Return [X, Y] of the center of cell containing provided text 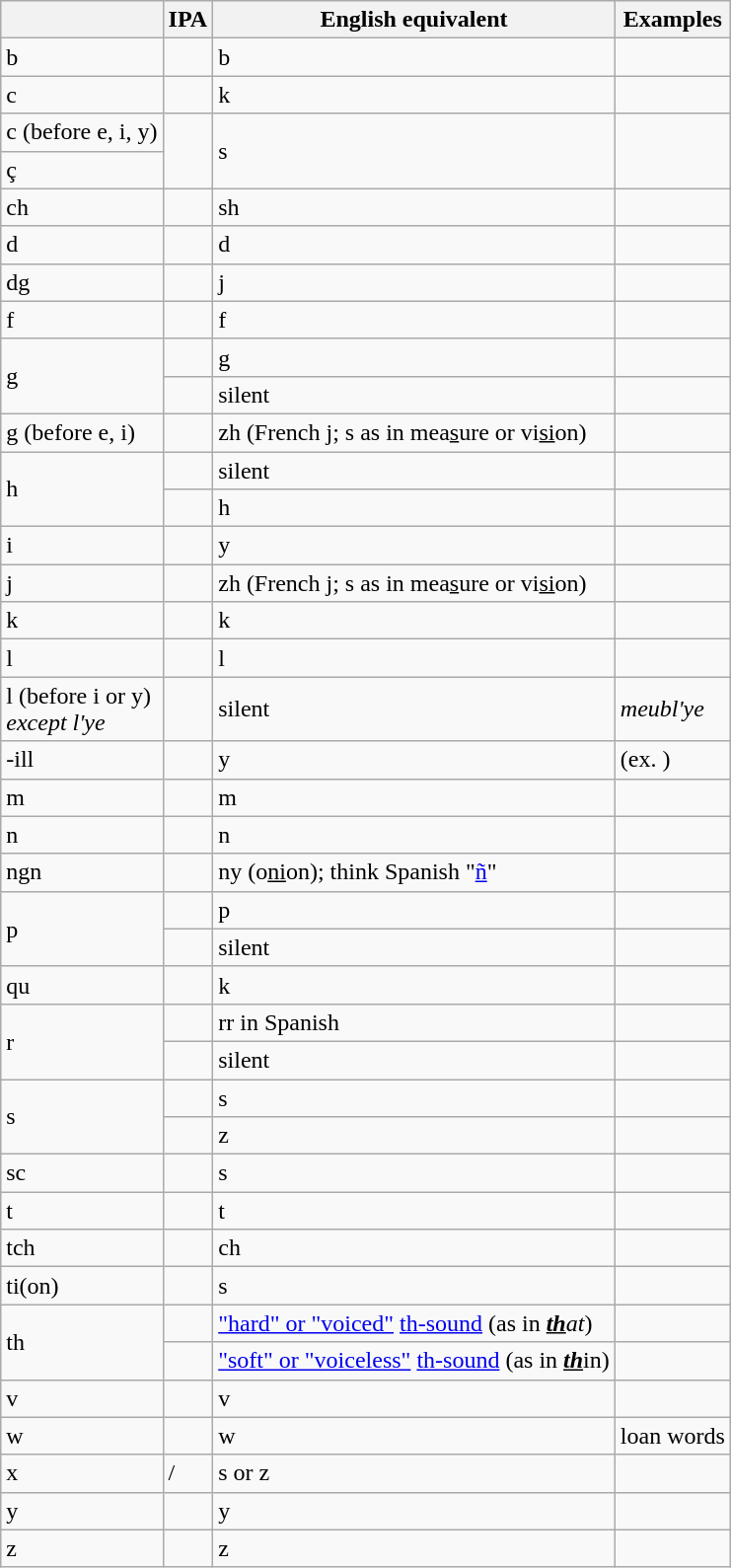
tch [82, 1248]
g (before e, i) [82, 432]
ç [82, 170]
IPA [187, 20]
ny (onion); think Spanish "ñ" [414, 872]
"soft" or "voiceless" th-sound (as in thin) [414, 1361]
th [82, 1342]
l (before i or y)except l'ye [82, 709]
"hard" or "voiced" th-sound (as in that) [414, 1323]
c (before e, i, y) [82, 132]
meubl'ye [673, 709]
i [82, 546]
ti(on) [82, 1286]
sc [82, 1173]
English equivalent [414, 20]
s or z [414, 1473]
-ill [82, 760]
qu [82, 985]
Examples [673, 20]
x [82, 1473]
sh [414, 207]
ngn [82, 872]
c [82, 95]
loan words [673, 1436]
r [82, 1041]
/ [187, 1473]
rr in Spanish [414, 1022]
dg [82, 282]
(ex. ) [673, 760]
